Locate the cell with the specified text and output its (x, y) center coordinate. 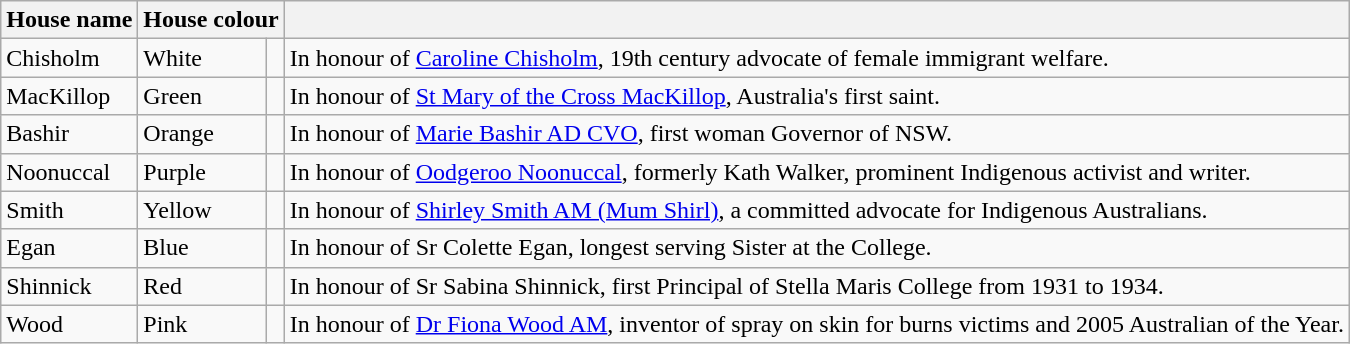
In honour of Marie Bashir AD CVO, first woman Governor of NSW. (816, 134)
Yellow (202, 210)
Noonuccal (70, 172)
In honour of Shirley Smith AM (Mum Shirl), a committed advocate for Indigenous Australians. (816, 210)
Smith (70, 210)
Blue (202, 248)
In honour of Sr Sabina Shinnick, first Principal of Stella Maris College from 1931 to 1934. (816, 286)
Shinnick (70, 286)
In honour of St Mary of the Cross MacKillop, Australia's first saint. (816, 96)
Chisholm (70, 58)
In honour of Oodgeroo Noonuccal, formerly Kath Walker, prominent Indigenous activist and writer. (816, 172)
Pink (202, 324)
In honour of Dr Fiona Wood AM, inventor of spray on skin for burns victims and 2005 Australian of the Year. (816, 324)
House name (70, 20)
White (202, 58)
Orange (202, 134)
In honour of Caroline Chisholm, 19th century advocate of female immigrant welfare. (816, 58)
Green (202, 96)
Wood (70, 324)
MacKillop (70, 96)
In honour of Sr Colette Egan, longest serving Sister at the College. (816, 248)
Red (202, 286)
Bashir (70, 134)
House colour (211, 20)
Purple (202, 172)
Egan (70, 248)
